Identify which cell holds the provided text, then report its (x, y) central coordinate. 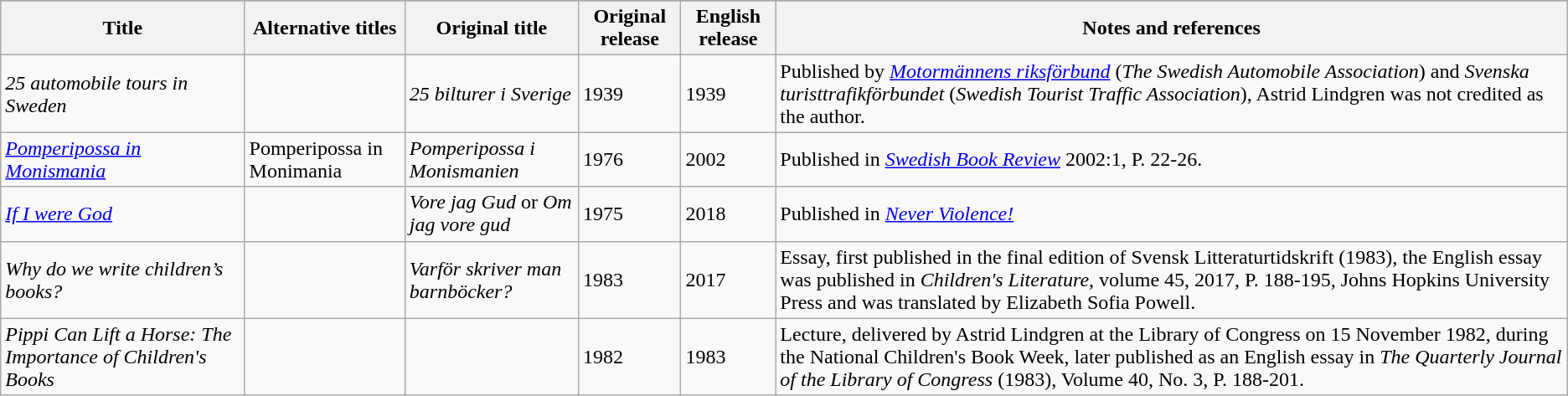
2002 (729, 159)
25 bilturer i Sverige (491, 94)
1982 (630, 357)
If I were God (122, 214)
25 automobile tours in Sweden (122, 94)
Published in Never Violence! (1171, 214)
1975 (630, 214)
Pomperipossa in Monimania (325, 159)
Notes and references (1171, 28)
2017 (729, 280)
Vore jag Gud or Om jag vore gud (491, 214)
Original release (630, 28)
Varför skriver man barnböcker? (491, 280)
Alternative titles (325, 28)
Pomperipossa i Monismanien (491, 159)
2018 (729, 214)
Title (122, 28)
Published in Swedish Book Review 2002:1, P. 22-26. (1171, 159)
Pippi Can Lift a Horse: The Importance of Children's Books (122, 357)
Why do we write children’s books? (122, 280)
1976 (630, 159)
English release (729, 28)
Pomperipossa in Monismania (122, 159)
Original title (491, 28)
